From the cell containing the given text, extract its center point as (x, y) coordinate. 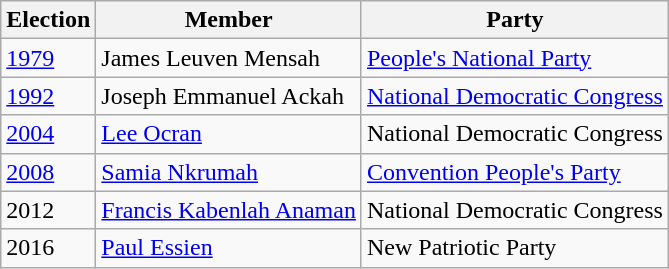
Francis Kabenlah Anaman (229, 210)
1992 (48, 96)
Samia Nkrumah (229, 172)
1979 (48, 58)
Member (229, 20)
Convention People's Party (514, 172)
Party (514, 20)
2008 (48, 172)
2004 (48, 134)
People's National Party (514, 58)
James Leuven Mensah (229, 58)
Paul Essien (229, 248)
2016 (48, 248)
Election (48, 20)
Joseph Emmanuel Ackah (229, 96)
2012 (48, 210)
Lee Ocran (229, 134)
New Patriotic Party (514, 248)
